For the text-containing cell, return its midpoint in (x, y) coordinate format. 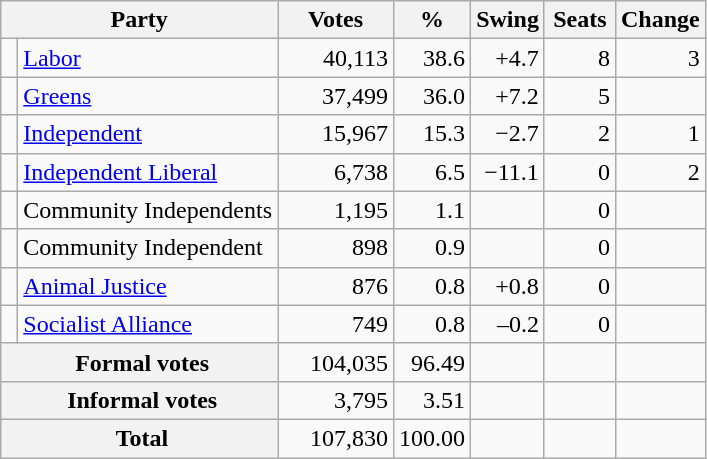
5 (580, 96)
15.3 (432, 134)
3.51 (432, 400)
−11.1 (508, 172)
1,195 (336, 210)
876 (336, 286)
Informal votes (140, 400)
Total (140, 438)
0.9 (432, 248)
107,830 (336, 438)
749 (336, 324)
36.0 (432, 96)
−2.7 (508, 134)
898 (336, 248)
8 (580, 58)
6,738 (336, 172)
96.49 (432, 362)
+4.7 (508, 58)
6.5 (432, 172)
3 (660, 58)
Change (660, 20)
Labor (148, 58)
Swing (508, 20)
Community Independent (148, 248)
3,795 (336, 400)
Community Independents (148, 210)
38.6 (432, 58)
40,113 (336, 58)
104,035 (336, 362)
Party (140, 20)
Animal Justice (148, 286)
+7.2 (508, 96)
100.00 (432, 438)
Seats (580, 20)
Socialist Alliance (148, 324)
Independent (148, 134)
1 (660, 134)
15,967 (336, 134)
Independent Liberal (148, 172)
Greens (148, 96)
–0.2 (508, 324)
37,499 (336, 96)
Votes (336, 20)
Formal votes (140, 362)
+0.8 (508, 286)
% (432, 20)
1.1 (432, 210)
